Identify which cell holds the provided text, then report its [x, y] central coordinate. 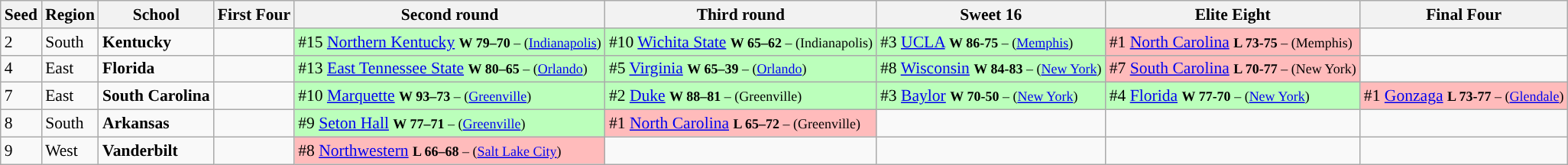
#3 UCLA W 86-75 – (Memphis) [991, 42]
#1 North Carolina L 73-75 – (Memphis) [1233, 42]
First Four [254, 15]
Arkansas [156, 124]
#2 Duke W 88–81 – (Greenville) [741, 96]
#1 North Carolina L 65–72 – (Greenville) [741, 124]
#15 Northern Kentucky W 79–70 – (Indianapolis) [449, 42]
#10 Marquette W 93–73 – (Greenville) [449, 96]
4 [21, 69]
#4 Florida W 77-70 – (New York) [1233, 96]
#7 South Carolina L 70-77 – (New York) [1233, 69]
#1 Gonzaga L 73-77 – (Glendale) [1464, 96]
#8 Wisconsin W 84-83 – (New York) [991, 69]
#5 Virginia W 65–39 – (Orlando) [741, 69]
7 [21, 96]
Region [70, 15]
Elite Eight [1233, 15]
Third round [741, 15]
Sweet 16 [991, 15]
9 [21, 150]
Seed [21, 15]
#9 Seton Hall W 77–71 – (Greenville) [449, 124]
2 [21, 42]
School [156, 15]
#13 East Tennessee State W 80–65 – (Orlando) [449, 69]
#10 Wichita State W 65–62 – (Indianapolis) [741, 42]
8 [21, 124]
#3 Baylor W 70-50 – (New York) [991, 96]
West [70, 150]
Florida [156, 69]
Kentucky [156, 42]
Second round [449, 15]
South Carolina [156, 96]
Vanderbilt [156, 150]
#8 Northwestern L 66–68 – (Salt Lake City) [449, 150]
Final Four [1464, 15]
